Return the (x, y) coordinate for the center point of the cell that contains the specified text.  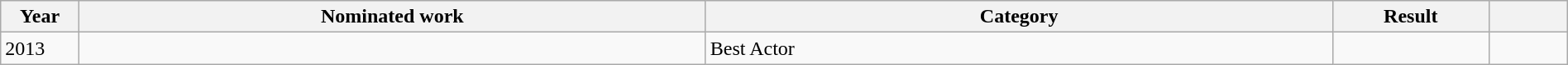
Year (40, 17)
2013 (40, 48)
Result (1411, 17)
Category (1019, 17)
Nominated work (392, 17)
Best Actor (1019, 48)
